Return the [X, Y] coordinate for the center point of the cell that contains the specified text.  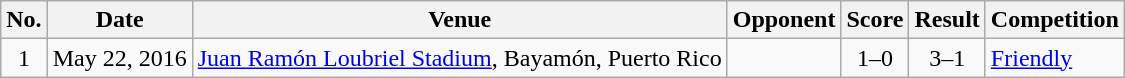
May 22, 2016 [120, 58]
3–1 [947, 58]
Opponent [784, 20]
Competition [1054, 20]
Date [120, 20]
Venue [460, 20]
No. [24, 20]
Result [947, 20]
1 [24, 58]
Friendly [1054, 58]
Score [875, 20]
Juan Ramón Loubriel Stadium, Bayamón, Puerto Rico [460, 58]
1–0 [875, 58]
